Search for the cell housing the specified text and yield its (x, y) center coordinate. 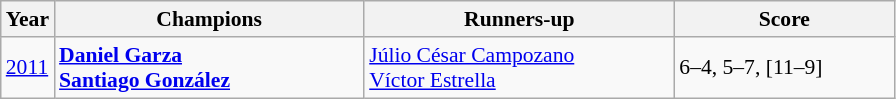
2011 (28, 68)
6–4, 5–7, [11–9] (784, 68)
Júlio César Campozano Víctor Estrella (519, 68)
Year (28, 19)
Champions (209, 19)
Runners-up (519, 19)
Daniel Garza Santiago González (209, 68)
Score (784, 19)
